Capture the cell that displays the provided text and extract its (x, y) central coordinate. 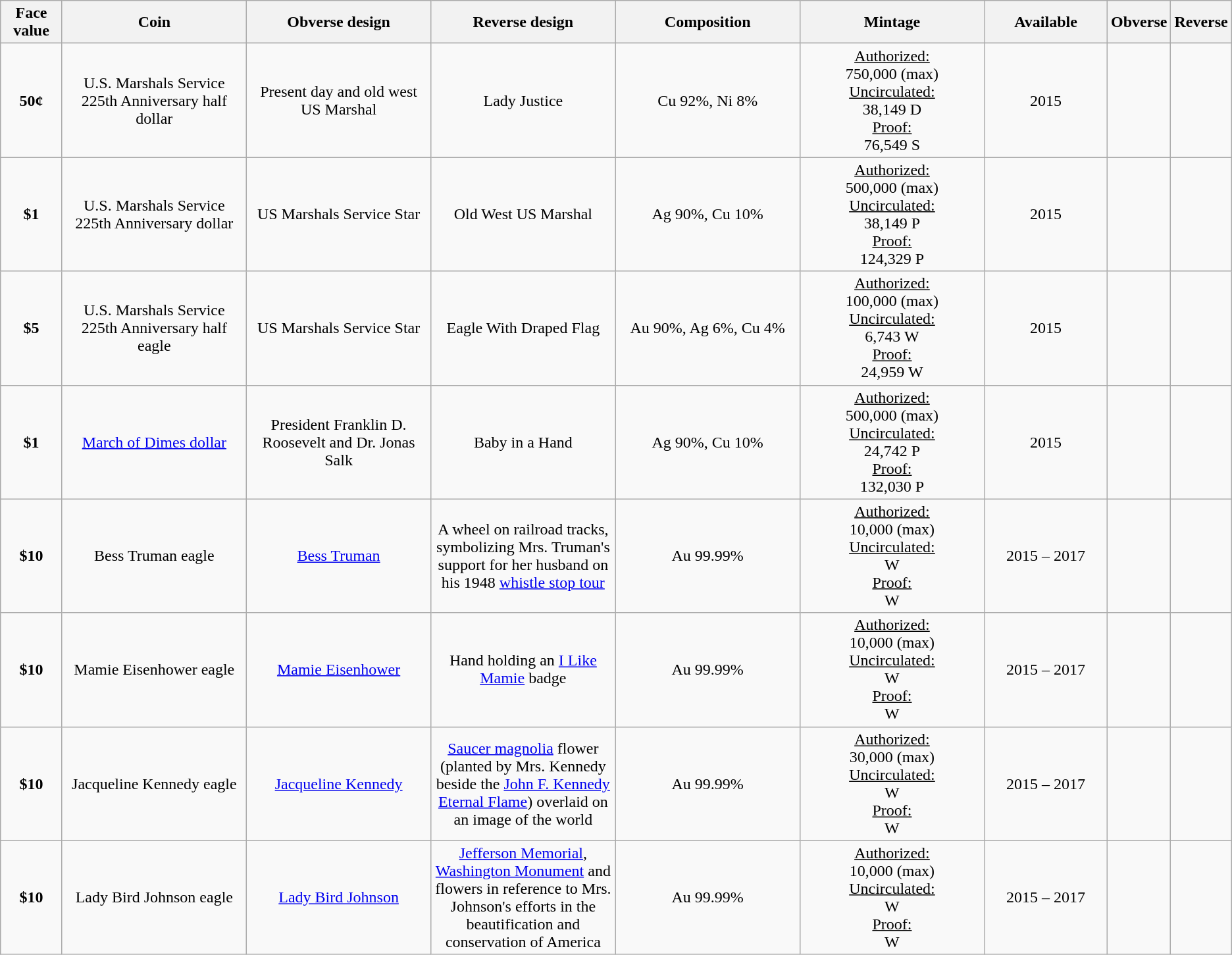
Jacqueline Kennedy eagle (154, 783)
Reverse (1201, 22)
Mamie Eisenhower eagle (154, 670)
Coin (154, 22)
Present day and old west US Marshal (338, 100)
President Franklin D. Roosevelt and Dr. Jonas Salk (338, 442)
U.S. Marshals Service 225th Anniversary half dollar (154, 100)
Au 90%, Ag 6%, Cu 4% (707, 328)
Mamie Eisenhower (338, 670)
Composition (707, 22)
Obverse design (338, 22)
Jacqueline Kennedy (338, 783)
Lady Bird Johnson (338, 898)
Obverse (1139, 22)
Bess Truman (338, 555)
$5 (32, 328)
Authorized:750,000 (max)Uncirculated:38,149 DProof:76,549 S (892, 100)
50¢ (32, 100)
Baby in a Hand (523, 442)
Authorized:500,000 (max)Uncirculated:24,742 PProof:132,030 P (892, 442)
Face value (32, 22)
Jefferson Memorial, Washington Monument and flowers in reference to Mrs. Johnson's efforts in the beautification and conservation of America (523, 898)
Saucer magnolia flower (planted by Mrs. Kennedy beside the John F. Kennedy Eternal Flame) overlaid on an image of the world (523, 783)
Mintage (892, 22)
March of Dimes dollar (154, 442)
U.S. Marshals Service 225th Anniversary dollar (154, 215)
Cu 92%, Ni 8% (707, 100)
A wheel on railroad tracks, symbolizing Mrs. Truman's support for her husband on his 1948 whistle stop tour (523, 555)
Hand holding an I Like Mamie badge (523, 670)
Eagle With Draped Flag (523, 328)
Reverse design (523, 22)
Authorized:30,000 (max)Uncirculated: WProof: W (892, 783)
Available (1046, 22)
Old West US Marshal (523, 215)
Lady Justice (523, 100)
Authorized:500,000 (max)Uncirculated:38,149 PProof:124,329 P (892, 215)
U.S. Marshals Service 225th Anniversary half eagle (154, 328)
Authorized:100,000 (max)Uncirculated:6,743 WProof:24,959 W (892, 328)
Bess Truman eagle (154, 555)
Lady Bird Johnson eagle (154, 898)
